From the cell containing the given text, extract its center point as (x, y) coordinate. 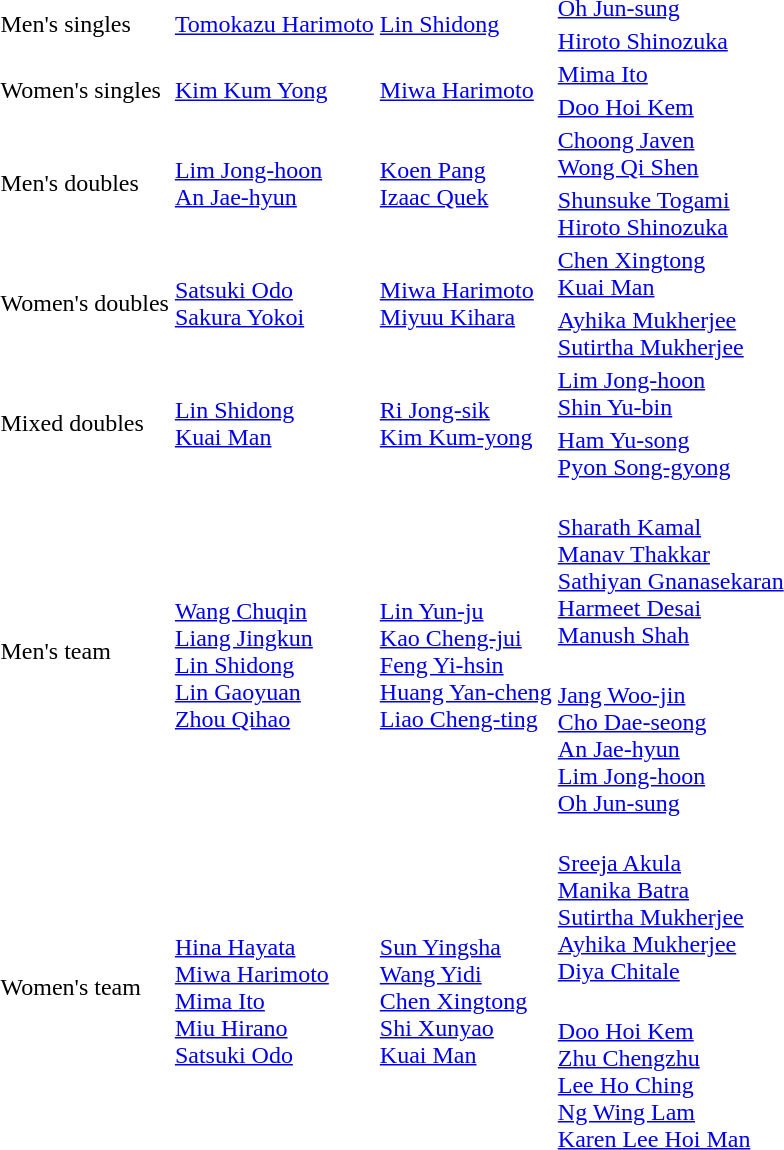
Koen Pang Izaac Quek (466, 184)
Lin Yun-juKao Cheng-juiFeng Yi-hsinHuang Yan-chengLiao Cheng-ting (466, 652)
Miwa Harimoto (466, 90)
Lin Shidong Kuai Man (274, 424)
Lim Jong-hoon An Jae-hyun (274, 184)
Miwa Harimoto Miyuu Kihara (466, 304)
Wang ChuqinLiang JingkunLin ShidongLin GaoyuanZhou Qihao (274, 652)
Ri Jong-sik Kim Kum-yong (466, 424)
Kim Kum Yong (274, 90)
Satsuki Odo Sakura Yokoi (274, 304)
